Identify which cell holds the provided text, then report its (X, Y) central coordinate. 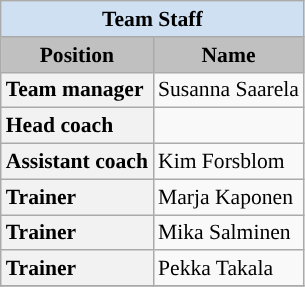
Position (77, 55)
Assistant coach (77, 162)
Team Staff (152, 19)
Marja Kaponen (228, 197)
Head coach (77, 126)
Mika Salminen (228, 233)
Susanna Saarela (228, 90)
Kim Forsblom (228, 162)
⁣⁣ (228, 126)
Pekka Takala (228, 269)
Name (228, 55)
Team manager (77, 90)
